Pinpoint the cell where the given text exists, returning its (x, y) midpoint coordinate. 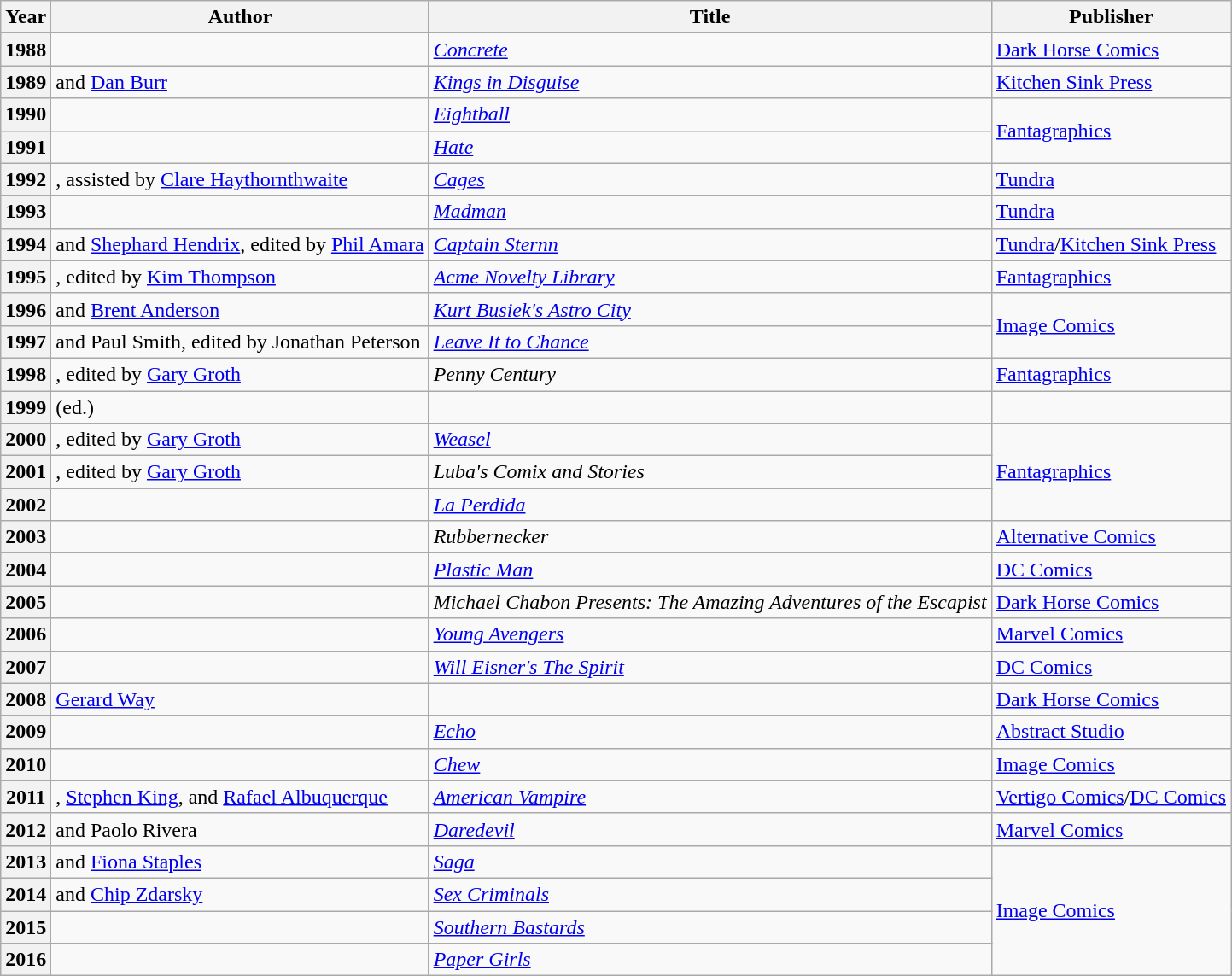
2013 (26, 862)
and Chip Zdarsky (240, 894)
1997 (26, 342)
Leave It to Chance (710, 342)
Kings in Disguise (710, 82)
Year (26, 17)
, assisted by Clare Haythornthwaite (240, 179)
2014 (26, 894)
2002 (26, 505)
Hate (710, 147)
American Vampire (710, 797)
2009 (26, 732)
2015 (26, 926)
Title (710, 17)
1988 (26, 50)
Paper Girls (710, 960)
2011 (26, 797)
2010 (26, 764)
Daredevil (710, 829)
1996 (26, 309)
2004 (26, 570)
Rubbernecker (710, 537)
and Brent Anderson (240, 309)
and Paolo Rivera (240, 829)
2008 (26, 699)
2005 (26, 602)
Penny Century (710, 374)
Sex Criminals (710, 894)
1994 (26, 244)
and Fiona Staples (240, 862)
1999 (26, 407)
Kurt Busiek's Astro City (710, 309)
Weasel (710, 440)
2006 (26, 634)
2000 (26, 440)
Echo (710, 732)
1998 (26, 374)
Kitchen Sink Press (1111, 82)
Author (240, 17)
Eightball (710, 114)
2016 (26, 960)
Gerard Way (240, 699)
2001 (26, 472)
2007 (26, 667)
1989 (26, 82)
1995 (26, 277)
La Perdida (710, 505)
Cages (710, 179)
Abstract Studio (1111, 732)
(ed.) (240, 407)
Plastic Man (710, 570)
1991 (26, 147)
2003 (26, 537)
Will Eisner's The Spirit (710, 667)
, edited by Kim Thompson (240, 277)
and Dan Burr (240, 82)
Michael Chabon Presents: The Amazing Adventures of the Escapist (710, 602)
1993 (26, 212)
Chew (710, 764)
Young Avengers (710, 634)
1990 (26, 114)
1992 (26, 179)
Concrete (710, 50)
Publisher (1111, 17)
Southern Bastards (710, 926)
and Shephard Hendrix, edited by Phil Amara (240, 244)
Madman (710, 212)
, Stephen King, and Rafael Albuquerque (240, 797)
and Paul Smith, edited by Jonathan Peterson (240, 342)
2012 (26, 829)
Tundra/Kitchen Sink Press (1111, 244)
Alternative Comics (1111, 537)
Saga (710, 862)
Vertigo Comics/DC Comics (1111, 797)
Luba's Comix and Stories (710, 472)
Acme Novelty Library (710, 277)
Captain Sternn (710, 244)
